From the cell containing the given text, extract its center point as (X, Y) coordinate. 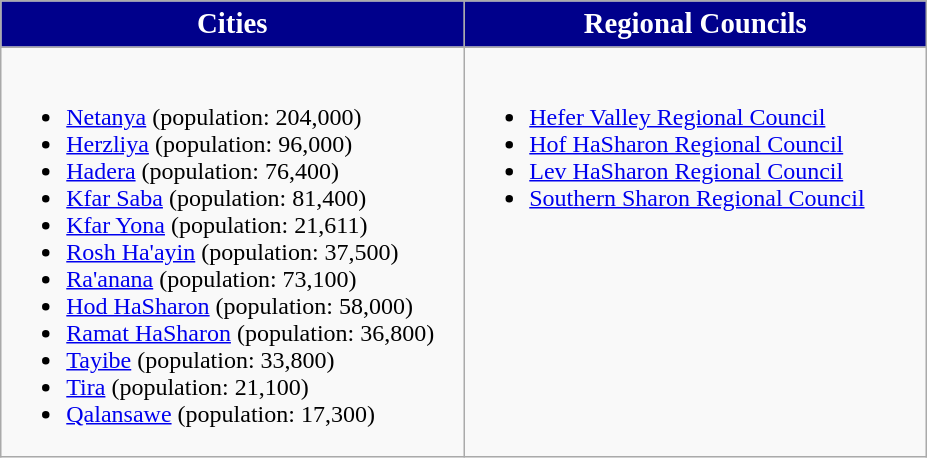
Regional Councils (696, 24)
Hefer Valley Regional CouncilHof HaSharon Regional CouncilLev HaSharon Regional CouncilSouthern Sharon Regional Council (696, 252)
Cities (232, 24)
